Output the [X, Y] coordinate of the center of the cell containing the given text.  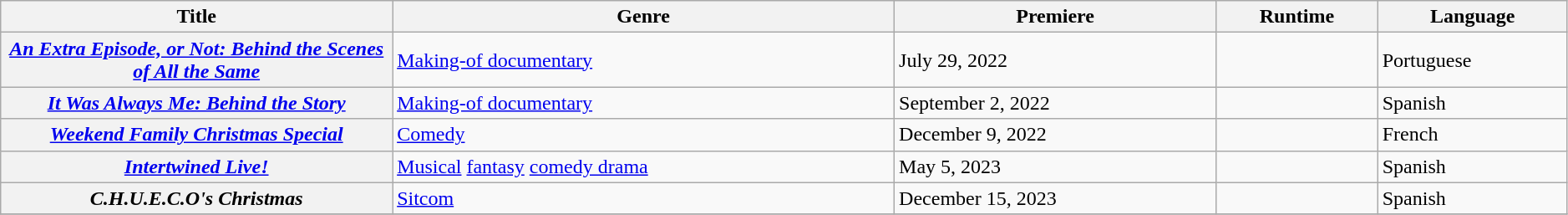
Premiere [1056, 17]
An Extra Episode, or Not: Behind the Scenes of All the Same [197, 60]
December 15, 2023 [1056, 198]
September 2, 2022 [1056, 103]
May 5, 2023 [1056, 166]
July 29, 2022 [1056, 60]
C.H.U.E.C.O's Christmas [197, 198]
It Was Always Me: Behind the Story [197, 103]
Weekend Family Christmas Special [197, 135]
Genre [643, 17]
Sitcom [643, 198]
Runtime [1297, 17]
Portuguese [1472, 60]
Comedy [643, 135]
December 9, 2022 [1056, 135]
Intertwined Live! [197, 166]
French [1472, 135]
Title [197, 17]
Musical fantasy comedy drama [643, 166]
Language [1472, 17]
